Pinpoint the cell where the given text exists, returning its [x, y] midpoint coordinate. 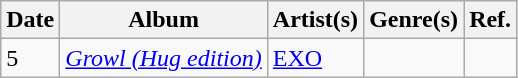
Album [164, 20]
EXO [315, 58]
Ref. [490, 20]
Growl (Hug edition) [164, 58]
Date [30, 20]
Artist(s) [315, 20]
5 [30, 58]
Genre(s) [414, 20]
